Return [x, y] of the center of cell containing provided text 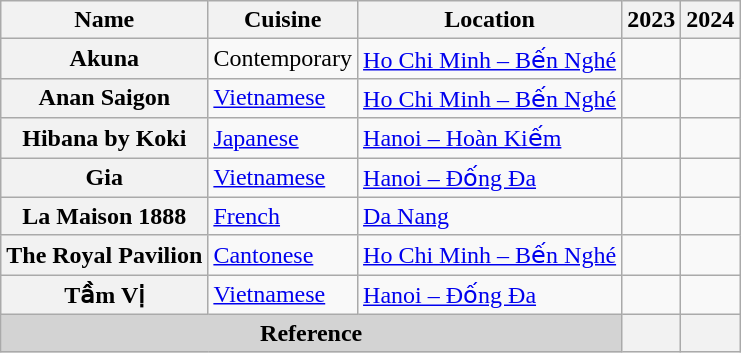
2024 [710, 20]
Anan Saigon [104, 98]
Hibana by Koki [104, 138]
Gia [104, 178]
2023 [652, 20]
Hanoi – Hoàn Kiếm [490, 138]
Tầm Vị [104, 295]
Location [490, 20]
Cantonese [283, 255]
Cuisine [283, 20]
French [283, 216]
Japanese [283, 138]
Name [104, 20]
La Maison 1888 [104, 216]
Reference [312, 333]
Akuna [104, 59]
The Royal Pavilion [104, 255]
Contemporary [283, 59]
Da Nang [490, 216]
